Determine the (X, Y) coordinate at the center of the cell enclosing the given text.  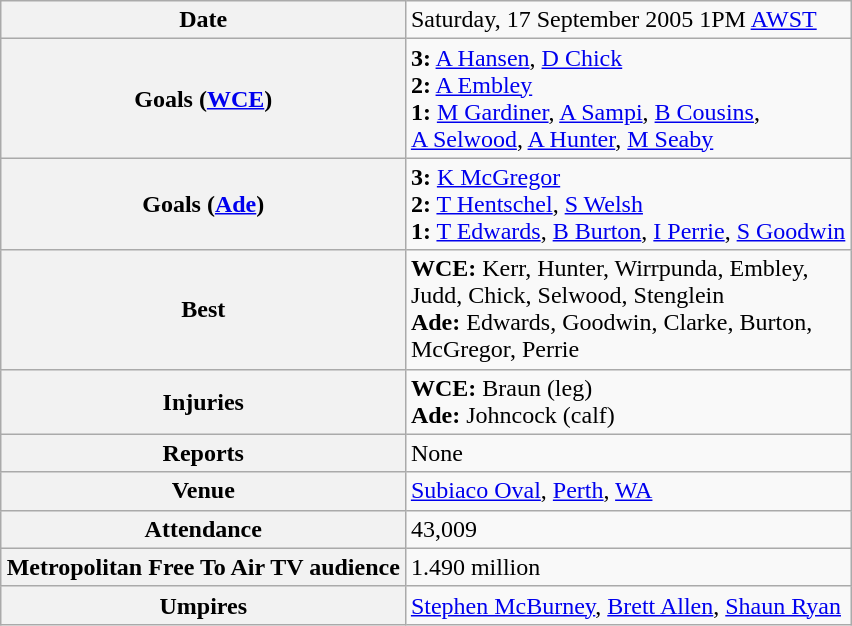
Venue (203, 491)
1.490 million (628, 567)
Goals (WCE) (203, 98)
Best (203, 310)
Reports (203, 453)
43,009 (628, 529)
Stephen McBurney, Brett Allen, Shaun Ryan (628, 605)
Umpires (203, 605)
3: K McGregor2: T Hentschel, S Welsh1: T Edwards, B Burton, I Perrie, S Goodwin (628, 204)
Attendance (203, 529)
Subiaco Oval, Perth, WA (628, 491)
None (628, 453)
WCE: Kerr, Hunter, Wirrpunda, Embley,Judd, Chick, Selwood, StengleinAde: Edwards, Goodwin, Clarke, Burton,McGregor, Perrie (628, 310)
Injuries (203, 402)
Saturday, 17 September 2005 1PM AWST (628, 20)
3: A Hansen, D Chick2: A Embley1: M Gardiner, A Sampi, B Cousins,A Selwood, A Hunter, M Seaby (628, 98)
Date (203, 20)
Metropolitan Free To Air TV audience (203, 567)
WCE: Braun (leg)Ade: Johncock (calf) (628, 402)
Goals (Ade) (203, 204)
